Output the (X, Y) coordinate of the center of the cell containing the given text.  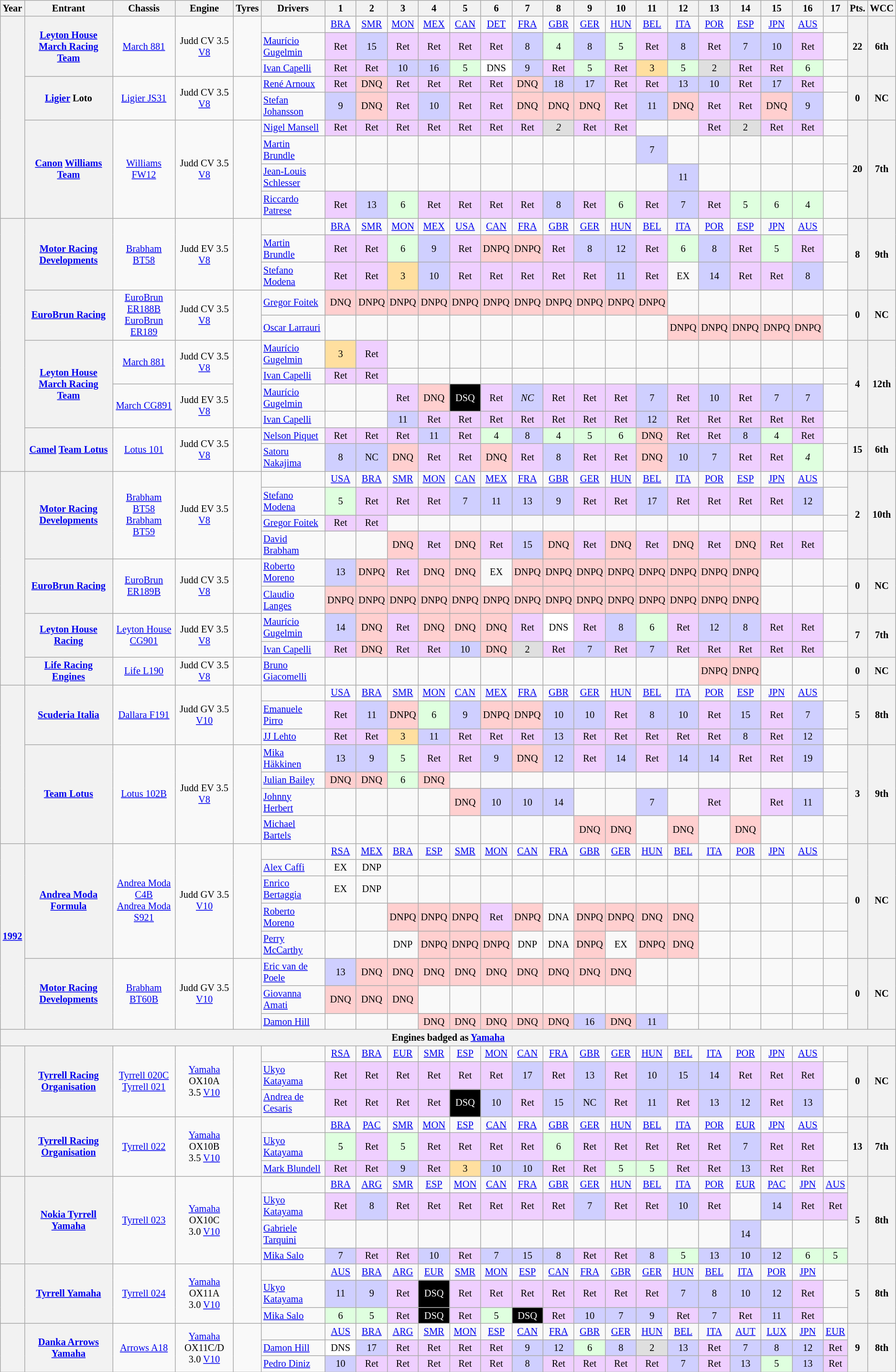
Lotus 102B (144, 794)
1 (340, 8)
Yamaha OX11C/D 3.0 V10 (204, 1347)
Nelson Piquet (293, 436)
Nokia Tyrrell Yamaha (68, 1220)
Yamaha OX11A 3.0 V10 (204, 1294)
12th (882, 384)
WCC (882, 8)
Tyrrell 023 (144, 1220)
Tyres (248, 8)
Gabriele Tarquini (293, 1234)
Eric van de Poele (293, 972)
Mark Blundell (293, 1168)
Mika Häkkinen (293, 758)
Leyton House CG901 (144, 635)
Entrant (68, 8)
LUX (777, 1331)
Ligier Loto (68, 98)
Tyrrell 022 (144, 1146)
Tyrrell Yamaha (68, 1294)
Engines badged as Yamaha (448, 1037)
DET (496, 24)
Michael Bartels (293, 829)
Satoru Nakajima (293, 457)
Lotus 101 (144, 449)
19 (808, 758)
20 (857, 169)
Claudio Langes (293, 600)
EuroBrun ER188BEuroBrun ER189 (144, 315)
Pts. (857, 8)
Brabham BT58 (144, 254)
Engine (204, 8)
Brabham BT60B (144, 993)
Perry McCarthy (293, 945)
Tyrrell 024 (144, 1294)
Drivers (293, 8)
Andrea Moda Formula (68, 901)
March CG891 (144, 405)
Riccardo Patrese (293, 205)
Danka Arrows Yamaha (68, 1347)
22 (857, 46)
Tyrrell 020CTyrrell 021 (144, 1081)
Scuderia Italia (68, 714)
JJ Lehto (293, 737)
Stefan Johansson (293, 106)
EuroBrun ER189B (144, 586)
Dallara F191 (144, 714)
Andrea de Cesaris (293, 1103)
Jean-Louis Schlesser (293, 177)
Life Racing Engines (68, 671)
Yamaha OX10A 3.5 V10 (204, 1081)
Year (12, 8)
Nigel Mansell (293, 128)
Canon Williams Team (68, 169)
Enrico Bertaggia (293, 889)
René Arnoux (293, 84)
Arrows A18 (144, 1347)
1992 (12, 936)
18 (558, 84)
Oscar Larrauri (293, 328)
Camel Team Lotus (68, 449)
10th (882, 514)
Yamaha OX10B 3.5 V10 (204, 1146)
Team Lotus (68, 794)
Julian Bailey (293, 780)
Johnny Herbert (293, 802)
Williams FW12 (144, 169)
Giovanna Amati (293, 1000)
Pedro Diniz (293, 1364)
Emanuele Pirro (293, 715)
Alex Caffi (293, 868)
Leyton House Racing (68, 635)
Yamaha OX10C 3.0 V10 (204, 1220)
AUT (745, 1331)
Chassis (144, 8)
Ligier JS31 (144, 98)
Andrea Moda C4BAndrea Moda S921 (144, 901)
Brabham BT58Brabham BT59 (144, 514)
Life L190 (144, 671)
David Brabham (293, 544)
Bruno Giacomelli (293, 671)
